Return [X, Y] of the center of cell containing provided text 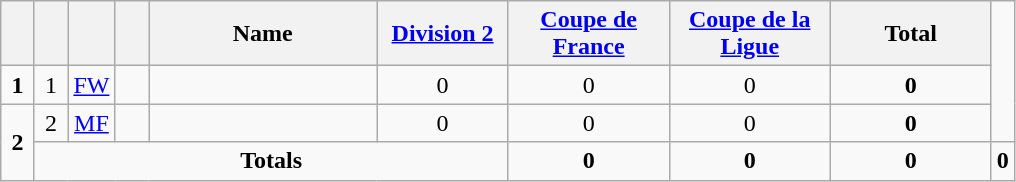
Coupe de la Ligue [750, 34]
Coupe de France [588, 34]
Division 2 [442, 34]
Totals [271, 161]
Total [910, 34]
MF [92, 123]
Name [262, 34]
FW [92, 85]
